Determine the [x, y] coordinate at the center of the cell enclosing the given text.  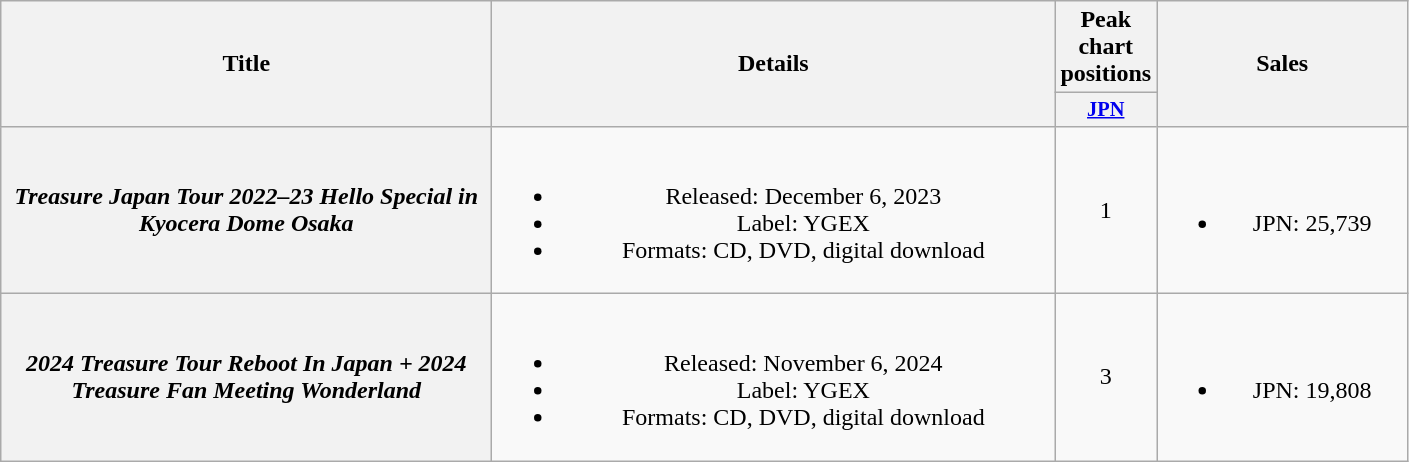
Treasure Japan Tour 2022–23 Hello Special in Kyocera Dome Osaka [246, 210]
JPN [1106, 110]
2024 Treasure Tour Reboot In Japan + 2024 Treasure Fan Meeting Wonderland [246, 378]
JPN: 25,739 [1282, 210]
Sales [1282, 64]
Details [774, 64]
JPN: 19,808 [1282, 378]
1 [1106, 210]
Peak chart positions [1106, 47]
3 [1106, 378]
Released: November 6, 2024Label: YGEXFormats: CD, DVD, digital download [774, 378]
Released: December 6, 2023Label: YGEXFormats: CD, DVD, digital download [774, 210]
Title [246, 64]
